Detect which cell encompasses the target text, then output its (X, Y) center coordinate. 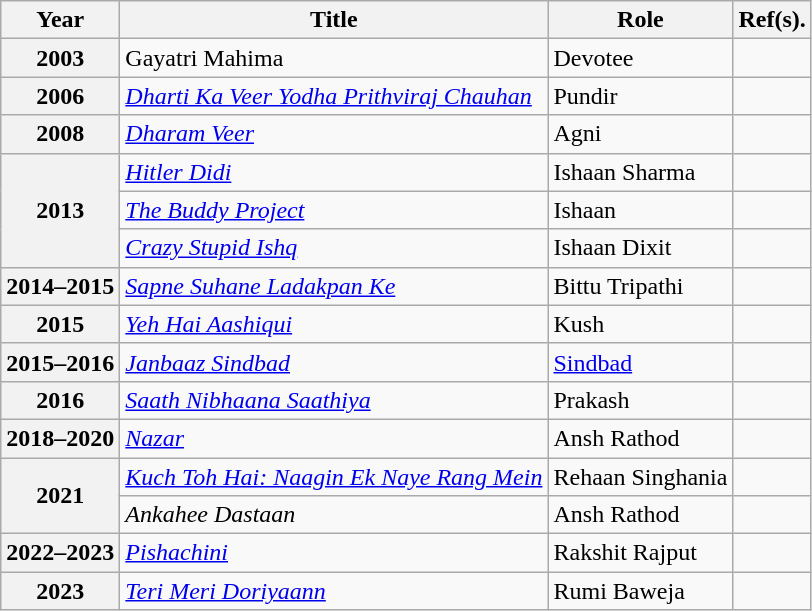
Dharti Ka Veer Yodha Prithviraj Chauhan (334, 96)
2018–2020 (60, 438)
Teri Meri Doriyaann (334, 591)
Agni (640, 134)
Ishaan (640, 210)
Dharam Veer (334, 134)
Crazy Stupid Ishq (334, 248)
Hitler Didi (334, 172)
Yeh Hai Aashiqui (334, 324)
2016 (60, 400)
Devotee (640, 58)
2015–2016 (60, 362)
Rehaan Singhania (640, 477)
Year (60, 20)
2015 (60, 324)
Janbaaz Sindbad (334, 362)
Saath Nibhaana Saathiya (334, 400)
2014–2015 (60, 286)
Role (640, 20)
Kush (640, 324)
Ishaan Sharma (640, 172)
Nazar (334, 438)
Pundir (640, 96)
2006 (60, 96)
2013 (60, 210)
2023 (60, 591)
2021 (60, 496)
Pishachini (334, 553)
Ref(s). (772, 20)
Sapne Suhane Ladakpan Ke (334, 286)
2008 (60, 134)
The Buddy Project (334, 210)
2022–2023 (60, 553)
Bittu Tripathi (640, 286)
Ishaan Dixit (640, 248)
Ankahee Dastaan (334, 515)
Title (334, 20)
2003 (60, 58)
Kuch Toh Hai: Naagin Ek Naye Rang Mein (334, 477)
Gayatri Mahima (334, 58)
Prakash (640, 400)
Sindbad (640, 362)
Rakshit Rajput (640, 553)
Rumi Baweja (640, 591)
